Find where the given text appears and provide that cell's center as [X, Y] coordinate. 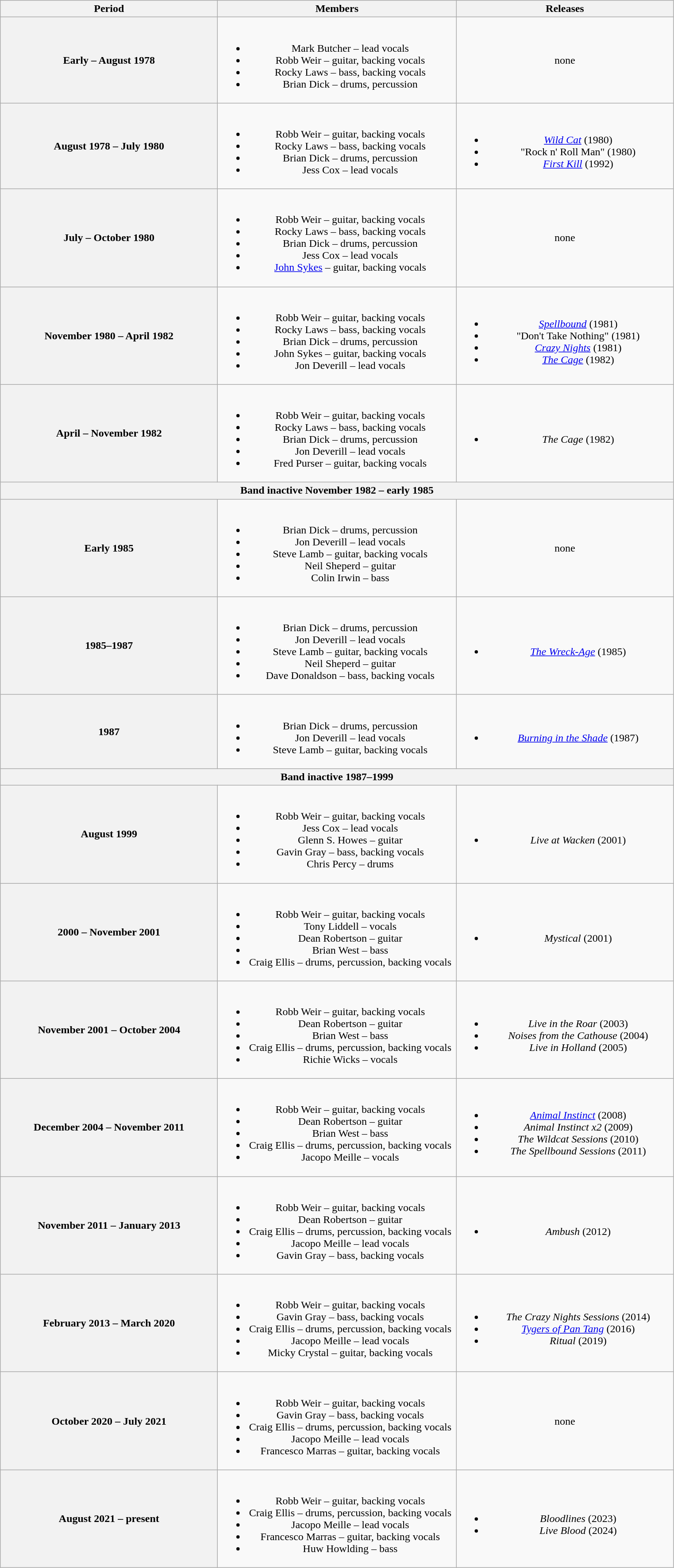
Mark Butcher – lead vocalsRobb Weir – guitar, backing vocalsRocky Laws – bass, backing vocalsBrian Dick – drums, percussion [337, 60]
Ambush (2012) [565, 1225]
Releases [565, 9]
Burning in the Shade (1987) [565, 732]
Wild Cat (1980)"Rock n' Roll Man" (1980)First Kill (1992) [565, 146]
Band inactive 1987–1999 [337, 777]
November 2011 – January 2013 [109, 1225]
1985–1987 [109, 646]
November 1980 – April 1982 [109, 335]
Band inactive November 1982 – early 1985 [337, 491]
August 1999 [109, 834]
April – November 1982 [109, 433]
Bloodlines (2023)Live Blood (2024) [565, 1519]
Early 1985 [109, 548]
November 2001 – October 2004 [109, 1030]
Robb Weir – guitar, backing vocalsTony Liddell – vocalsDean Robertson – guitarBrian West – bassCraig Ellis – drums, percussion, backing vocals [337, 932]
Period [109, 9]
The Cage (1982) [565, 433]
July – October 1980 [109, 238]
Robb Weir – guitar, backing vocalsJess Cox – lead vocalsGlenn S. Howes – guitarGavin Gray – bass, backing vocalsChris Percy – drums [337, 834]
Robb Weir – guitar, backing vocalsDean Robertson – guitarBrian West – bassCraig Ellis – drums, percussion, backing vocalsRichie Wicks – vocals [337, 1030]
Brian Dick – drums, percussionJon Deverill – lead vocalsSteve Lamb – guitar, backing vocalsNeil Sheperd – guitarDave Donaldson – bass, backing vocals [337, 646]
Early – August 1978 [109, 60]
Brian Dick – drums, percussionJon Deverill – lead vocalsSteve Lamb – guitar, backing vocals [337, 732]
August 2021 – present [109, 1519]
Members [337, 9]
The Crazy Nights Sessions (2014)Tygers of Pan Tang (2016)Ritual (2019) [565, 1323]
Spellbound (1981)"Don't Take Nothing" (1981)Crazy Nights (1981)The Cage (1982) [565, 335]
Robb Weir – guitar, backing vocalsRocky Laws – bass, backing vocalsBrian Dick – drums, percussionJess Cox – lead vocals [337, 146]
Animal Instinct (2008)Animal Instinct x2 (2009)The Wildcat Sessions (2010)The Spellbound Sessions (2011) [565, 1128]
Live at Wacken (2001) [565, 834]
December 2004 – November 2011 [109, 1128]
Brian Dick – drums, percussionJon Deverill – lead vocalsSteve Lamb – guitar, backing vocalsNeil Sheperd – guitarColin Irwin – bass [337, 548]
1987 [109, 732]
October 2020 – July 2021 [109, 1421]
Robb Weir – guitar, backing vocalsDean Robertson – guitarBrian West – bassCraig Ellis – drums, percussion, backing vocalsJacopo Meille – vocals [337, 1128]
Mystical (2001) [565, 932]
February 2013 – March 2020 [109, 1323]
Live in the Roar (2003)Noises from the Cathouse (2004)Live in Holland (2005) [565, 1030]
August 1978 – July 1980 [109, 146]
2000 – November 2001 [109, 932]
The Wreck-Age (1985) [565, 646]
